Determine the (x, y) coordinate at the center of the cell enclosing the given text.  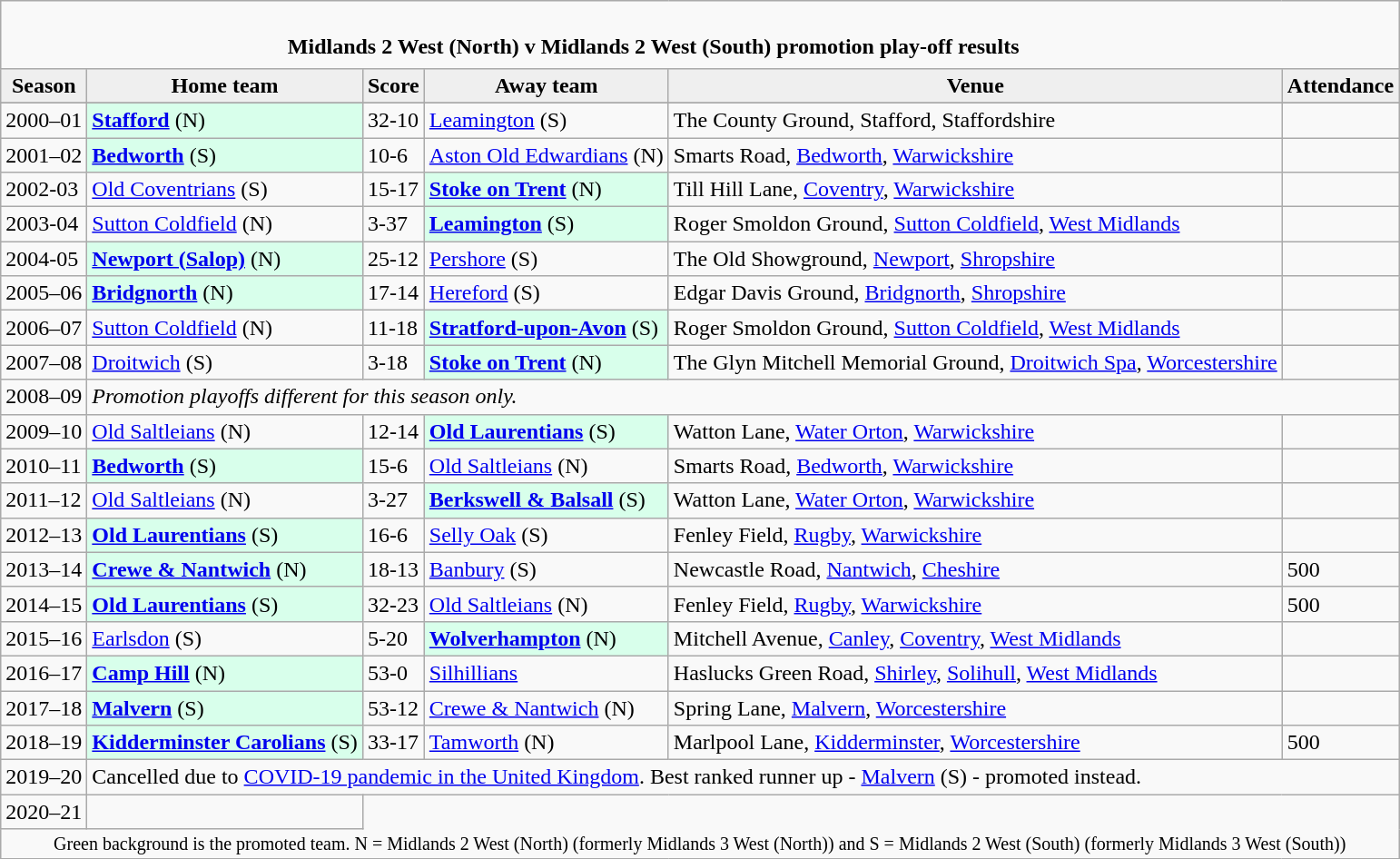
Stratford-upon-Avon (S) (547, 328)
3-37 (393, 224)
Droitwich (S) (225, 362)
2005–06 (44, 293)
3-27 (393, 500)
2020–21 (44, 812)
Marlpool Lane, Kidderminster, Worcestershire (975, 743)
16-6 (393, 535)
Malvern (S) (225, 707)
53-12 (393, 707)
2016–17 (44, 673)
17-14 (393, 293)
Edgar Davis Ground, Bridgnorth, Shropshire (975, 293)
Mitchell Avenue, Canley, Coventry, West Midlands (975, 638)
2009–10 (44, 431)
12-14 (393, 431)
32-23 (393, 604)
32-10 (393, 120)
2001–02 (44, 155)
Silhillians (547, 673)
The County Ground, Stafford, Staffordshire (975, 120)
Newcastle Road, Nantwich, Cheshire (975, 569)
33-17 (393, 743)
Till Hill Lane, Coventry, Warwickshire (975, 190)
Aston Old Edwardians (N) (547, 155)
2010–11 (44, 466)
53-0 (393, 673)
10-6 (393, 155)
18-13 (393, 569)
2014–15 (44, 604)
Score (393, 85)
Attendance (1340, 85)
5-20 (393, 638)
Camp Hill (N) (225, 673)
Haslucks Green Road, Shirley, Solihull, West Midlands (975, 673)
Venue (975, 85)
Earlsdon (S) (225, 638)
11-18 (393, 328)
2013–14 (44, 569)
Hereford (S) (547, 293)
2004-05 (44, 259)
2006–07 (44, 328)
2002-03 (44, 190)
Season (44, 85)
Home team (225, 85)
2019–20 (44, 777)
2003-04 (44, 224)
2011–12 (44, 500)
2012–13 (44, 535)
Pershore (S) (547, 259)
Tamworth (N) (547, 743)
Cancelled due to COVID-19 pandemic in the United Kingdom. Best ranked runner up - Malvern (S) - promoted instead. (743, 777)
15-6 (393, 466)
2017–18 (44, 707)
3-18 (393, 362)
Banbury (S) (547, 569)
2007–08 (44, 362)
The Old Showground, Newport, Shropshire (975, 259)
2000–01 (44, 120)
15-17 (393, 190)
2008–09 (44, 397)
2015–16 (44, 638)
Wolverhampton (N) (547, 638)
Promotion playoffs different for this season only. (743, 397)
Old Coventrians (S) (225, 190)
The Glyn Mitchell Memorial Ground, Droitwich Spa, Worcestershire (975, 362)
Stafford (N) (225, 120)
Kidderminster Carolians (S) (225, 743)
Berkswell & Balsall (S) (547, 500)
Spring Lane, Malvern, Worcestershire (975, 707)
Selly Oak (S) (547, 535)
25-12 (393, 259)
2018–19 (44, 743)
Away team (547, 85)
Bridgnorth (N) (225, 293)
Newport (Salop) (N) (225, 259)
